For the text-containing cell, return its midpoint in (x, y) coordinate format. 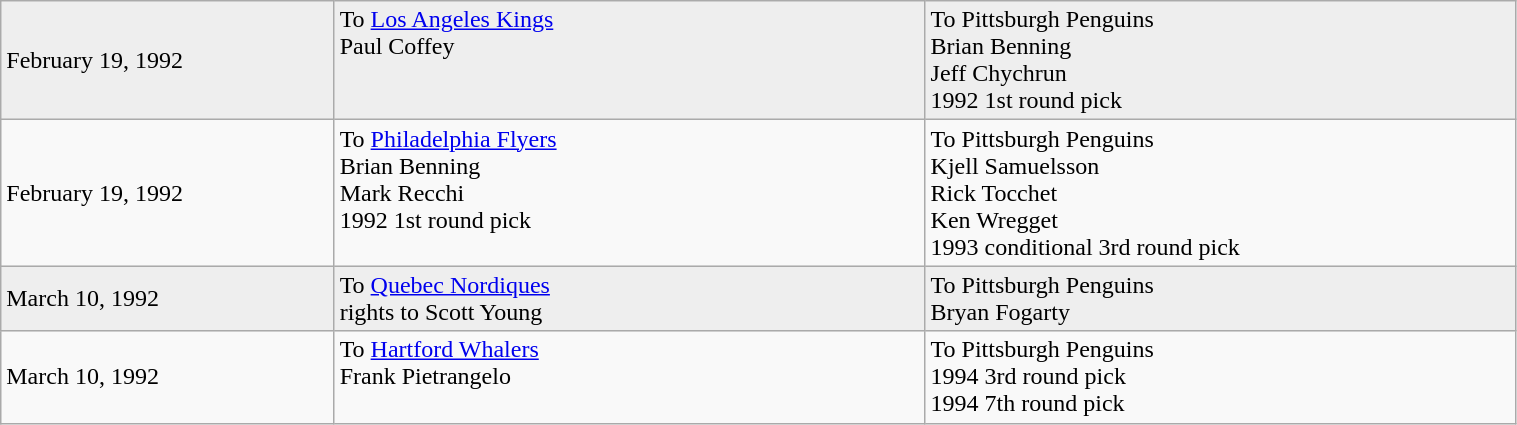
To Los Angeles KingsPaul Coffey (630, 60)
To Pittsburgh Penguins1994 3rd round pick1994 7th round pick (1220, 377)
To Pittsburgh PenguinsKjell SamuelssonRick TocchetKen Wregget1993 conditional 3rd round pick (1220, 193)
To Pittsburgh PenguinsBrian BenningJeff Chychrun1992 1st round pick (1220, 60)
To Pittsburgh PenguinsBryan Fogarty (1220, 298)
To Quebec Nordiquesrights to Scott Young (630, 298)
To Hartford WhalersFrank Pietrangelo (630, 377)
To Philadelphia FlyersBrian BenningMark Recchi1992 1st round pick (630, 193)
